Extract the [x, y] coordinate from the center of the cell holding the provided text.  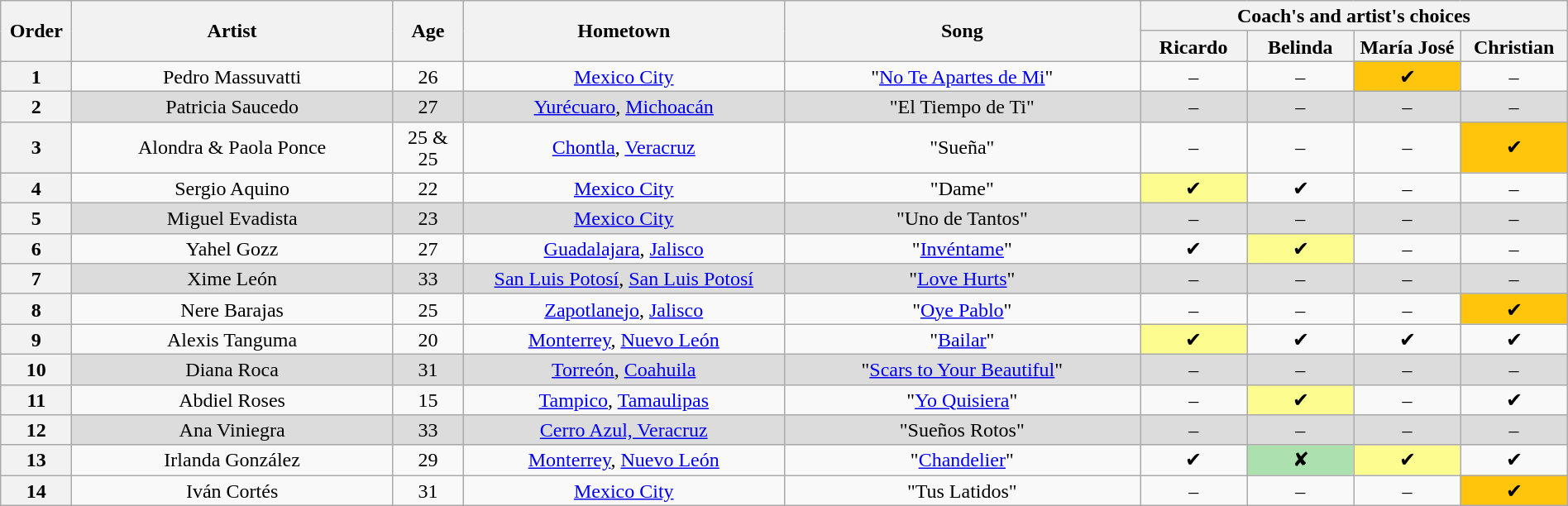
Hometown [624, 31]
Christian [1513, 46]
"Invéntame" [963, 248]
Torreón, Coahuila [624, 369]
Guadalajara, Jalisco [624, 248]
Patricia Saucedo [232, 106]
Age [428, 31]
"Love Hurts" [963, 279]
"Uno de Tantos" [963, 218]
2 [36, 106]
Ricardo [1194, 46]
5 [36, 218]
Artist [232, 31]
Xime León [232, 279]
22 [428, 189]
Tampico, Tamaulipas [624, 400]
4 [36, 189]
Belinda [1300, 46]
Diana Roca [232, 369]
"No Te Apartes de Mi" [963, 76]
"El Tiempo de Ti" [963, 106]
12 [36, 430]
Song [963, 31]
"Oye Pablo" [963, 309]
Cerro Azul, Veracruz [624, 430]
Abdiel Roses [232, 400]
Coach's and artist's choices [1355, 17]
13 [36, 460]
Alondra & Paola Ponce [232, 147]
10 [36, 369]
Iván Cortés [232, 491]
"Tus Latidos" [963, 491]
20 [428, 339]
11 [36, 400]
Nere Barajas [232, 309]
14 [36, 491]
"Scars to Your Beautiful" [963, 369]
Ana Viniegra [232, 430]
23 [428, 218]
29 [428, 460]
Zapotlanejo, Jalisco [624, 309]
26 [428, 76]
"Dame" [963, 189]
"Sueña" [963, 147]
Order [36, 31]
25 & 25 [428, 147]
María José [1408, 46]
"Yo Quisiera" [963, 400]
8 [36, 309]
15 [428, 400]
Yahel Gozz [232, 248]
"Bailar" [963, 339]
Irlanda González [232, 460]
3 [36, 147]
1 [36, 76]
Yurécuaro, Michoacán [624, 106]
Miguel Evadista [232, 218]
✘ [1300, 460]
"Chandelier" [963, 460]
6 [36, 248]
Chontla, Veracruz [624, 147]
Pedro Massuvatti [232, 76]
9 [36, 339]
San Luis Potosí, San Luis Potosí [624, 279]
"Sueños Rotos" [963, 430]
7 [36, 279]
25 [428, 309]
Alexis Tanguma [232, 339]
Sergio Aquino [232, 189]
